Return (X, Y) of the center of cell containing provided text 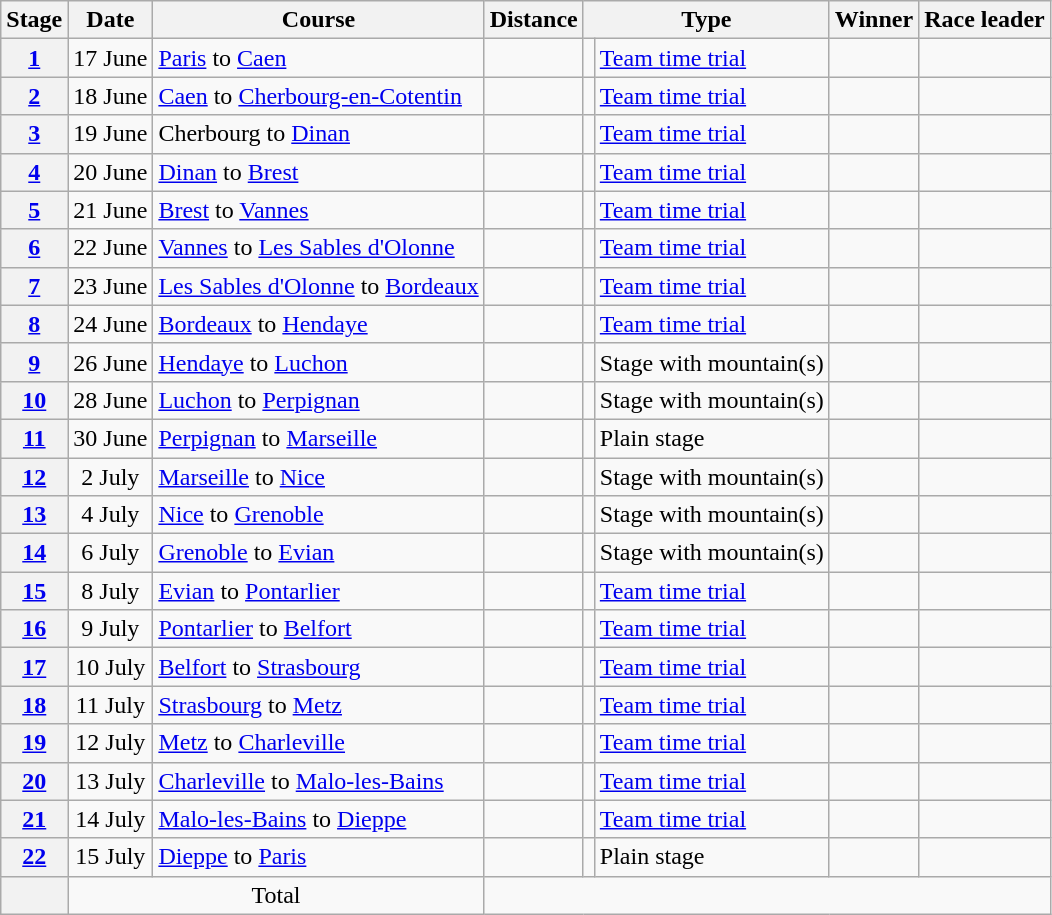
13 (34, 515)
Luchon to Perpignan (318, 400)
Stage (34, 20)
Belfort to Strasbourg (318, 667)
10 (34, 400)
Distance (534, 20)
Metz to Charleville (318, 743)
Race leader (985, 20)
4 July (110, 515)
Total (276, 895)
2 (34, 96)
4 (34, 172)
Vannes to Les Sables d'Olonne (318, 248)
Perpignan to Marseille (318, 438)
9 July (110, 629)
28 June (110, 400)
15 (34, 591)
24 June (110, 324)
14 July (110, 819)
15 July (110, 857)
5 (34, 210)
Hendaye to Luchon (318, 362)
Cherbourg to Dinan (318, 134)
7 (34, 286)
Nice to Grenoble (318, 515)
Type (706, 20)
13 July (110, 781)
Malo-les-Bains to Dieppe (318, 819)
17 June (110, 58)
Brest to Vannes (318, 210)
21 (34, 819)
Date (110, 20)
18 June (110, 96)
22 June (110, 248)
8 July (110, 591)
19 June (110, 134)
Marseille to Nice (318, 477)
30 June (110, 438)
Bordeaux to Hendaye (318, 324)
16 (34, 629)
Les Sables d'Olonne to Bordeaux (318, 286)
Evian to Pontarlier (318, 591)
19 (34, 743)
2 July (110, 477)
8 (34, 324)
6 (34, 248)
11 July (110, 705)
1 (34, 58)
20 (34, 781)
Pontarlier to Belfort (318, 629)
Paris to Caen (318, 58)
26 June (110, 362)
9 (34, 362)
Dinan to Brest (318, 172)
20 June (110, 172)
14 (34, 553)
10 July (110, 667)
17 (34, 667)
11 (34, 438)
12 (34, 477)
Strasbourg to Metz (318, 705)
Winner (874, 20)
Course (318, 20)
3 (34, 134)
23 June (110, 286)
Grenoble to Evian (318, 553)
Charleville to Malo-les-Bains (318, 781)
6 July (110, 553)
Caen to Cherbourg-en-Cotentin (318, 96)
12 July (110, 743)
Dieppe to Paris (318, 857)
22 (34, 857)
18 (34, 705)
21 June (110, 210)
